Scan for the cell matching the given text and deliver its [x, y] coordinate at center. 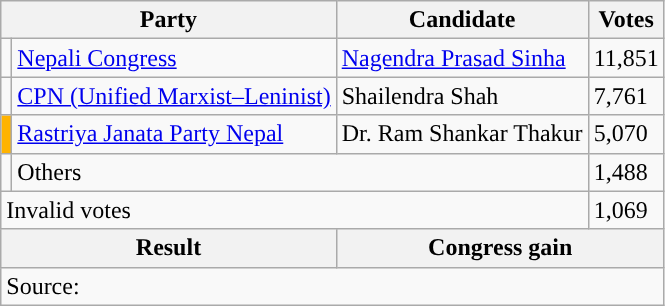
Congress gain [500, 248]
Nagendra Prasad Sinha [462, 58]
Result [168, 248]
7,761 [626, 96]
Dr. Ram Shankar Thakur [462, 134]
CPN (Unified Marxist–Leninist) [174, 96]
Party [168, 20]
Votes [626, 20]
Shailendra Shah [462, 96]
1,069 [626, 210]
Source: [333, 286]
Candidate [462, 20]
Others [300, 172]
1,488 [626, 172]
Invalid votes [294, 210]
5,070 [626, 134]
Nepali Congress [174, 58]
11,851 [626, 58]
Rastriya Janata Party Nepal [174, 134]
